Pinpoint the cell where the given text exists, returning its [X, Y] midpoint coordinate. 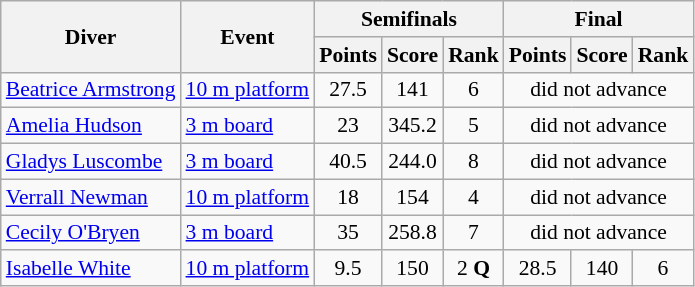
141 [412, 90]
Verrall Newman [91, 197]
Gladys Luscombe [91, 162]
244.0 [412, 162]
28.5 [538, 269]
Diver [91, 36]
35 [348, 233]
40.5 [348, 162]
154 [412, 197]
7 [474, 233]
4 [474, 197]
9.5 [348, 269]
Amelia Hudson [91, 126]
Final [599, 19]
345.2 [412, 126]
27.5 [348, 90]
Beatrice Armstrong [91, 90]
150 [412, 269]
Cecily O'Bryen [91, 233]
Isabelle White [91, 269]
258.8 [412, 233]
8 [474, 162]
18 [348, 197]
2 Q [474, 269]
Semifinals [409, 19]
23 [348, 126]
140 [602, 269]
5 [474, 126]
Event [248, 36]
